Return the [x, y] coordinate for the center point of the cell that contains the specified text.  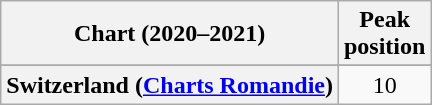
10 [384, 85]
Peakposition [384, 34]
Chart (2020–2021) [170, 34]
Switzerland (Charts Romandie) [170, 85]
